Determine the [x, y] coordinate at the center of the cell enclosing the given text.  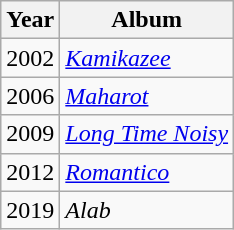
2006 [30, 96]
2019 [30, 210]
Kamikazee [147, 58]
2009 [30, 134]
2012 [30, 172]
Year [30, 20]
2002 [30, 58]
Album [147, 20]
Romantico [147, 172]
Alab [147, 210]
Long Time Noisy [147, 134]
Maharot [147, 96]
